Pinpoint the cell where the given text exists, returning its (x, y) midpoint coordinate. 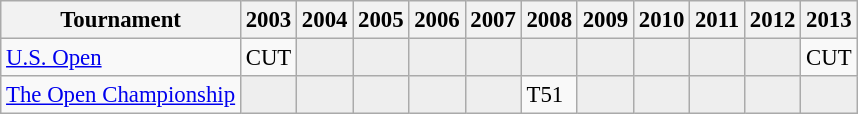
2013 (829, 20)
U.S. Open (121, 58)
2010 (661, 20)
T51 (549, 95)
2012 (773, 20)
2003 (268, 20)
2005 (381, 20)
2006 (437, 20)
2007 (493, 20)
2008 (549, 20)
2004 (325, 20)
The Open Championship (121, 95)
Tournament (121, 20)
2009 (605, 20)
2011 (718, 20)
